Scan for the cell matching the given text and deliver its [x, y] coordinate at center. 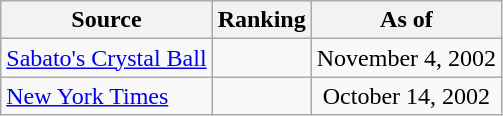
October 14, 2002 [406, 96]
New York Times [106, 96]
Source [106, 20]
Ranking [262, 20]
Sabato's Crystal Ball [106, 58]
November 4, 2002 [406, 58]
As of [406, 20]
